Detect which cell encompasses the target text, then output its (x, y) center coordinate. 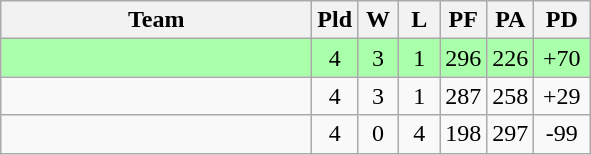
PD (562, 20)
0 (378, 134)
W (378, 20)
Team (156, 20)
226 (510, 58)
296 (464, 58)
287 (464, 96)
+29 (562, 96)
Pld (335, 20)
258 (510, 96)
PA (510, 20)
198 (464, 134)
+70 (562, 58)
PF (464, 20)
297 (510, 134)
L (420, 20)
-99 (562, 134)
